Pinpoint the cell where the given text exists, returning its (x, y) midpoint coordinate. 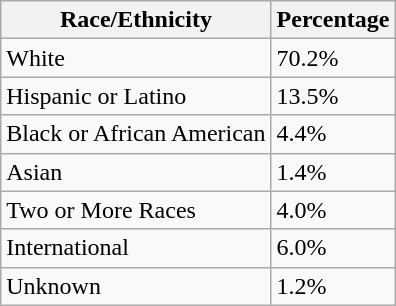
Percentage (333, 20)
Asian (136, 172)
1.4% (333, 172)
Two or More Races (136, 210)
70.2% (333, 58)
6.0% (333, 248)
4.4% (333, 134)
Unknown (136, 286)
White (136, 58)
Hispanic or Latino (136, 96)
1.2% (333, 286)
4.0% (333, 210)
Race/Ethnicity (136, 20)
Black or African American (136, 134)
International (136, 248)
13.5% (333, 96)
